Return the [X, Y] coordinate for the center point of the cell that contains the specified text.  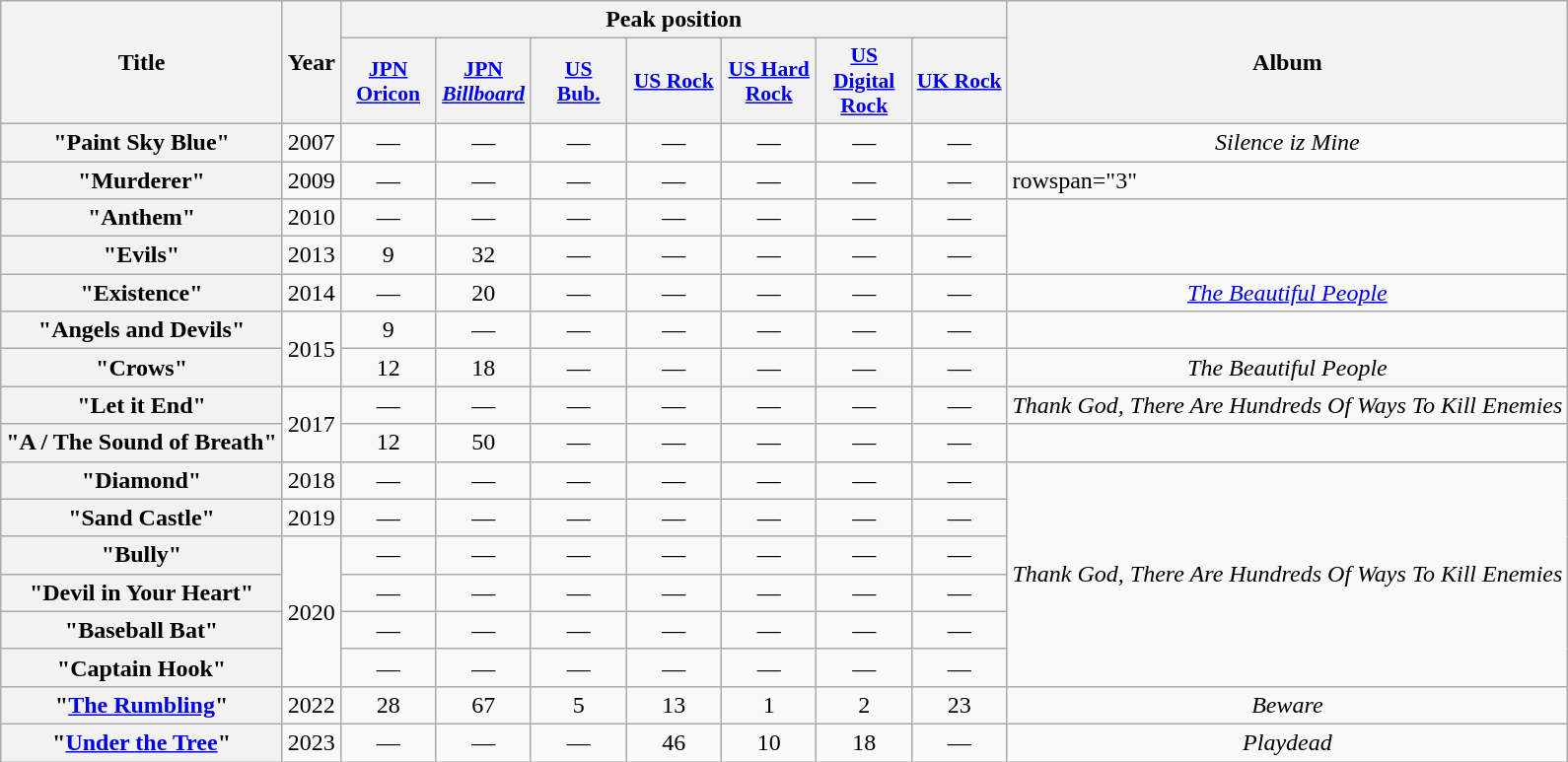
"Captain Hook" [142, 667]
"Existence" [142, 293]
2014 [312, 293]
67 [483, 705]
JPN Oricon [389, 81]
2022 [312, 705]
2019 [312, 518]
10 [769, 742]
2018 [312, 480]
"Under the Tree" [142, 742]
2023 [312, 742]
2015 [312, 349]
Title [142, 63]
2 [864, 705]
"The Rumbling" [142, 705]
Beware [1288, 705]
"Let it End" [142, 405]
"Bully" [142, 555]
2009 [312, 180]
US Rock [675, 81]
"Diamond" [142, 480]
"Anthem" [142, 218]
US Digital Rock [864, 81]
JPNBillboard [483, 81]
2020 [312, 611]
"Paint Sky Blue" [142, 142]
Year [312, 63]
"Devil in Your Heart" [142, 592]
1 [769, 705]
"Crows" [142, 368]
Playdead [1288, 742]
5 [578, 705]
US Hard Rock [769, 81]
"A / The Sound of Breath" [142, 443]
Silence iz Mine [1288, 142]
46 [675, 742]
Peak position [674, 20]
rowspan="3" [1288, 180]
28 [389, 705]
"Murderer" [142, 180]
USBub. [578, 81]
Album [1288, 63]
UK Rock [959, 81]
50 [483, 443]
"Sand Castle" [142, 518]
2010 [312, 218]
13 [675, 705]
2017 [312, 424]
32 [483, 255]
20 [483, 293]
"Baseball Bat" [142, 630]
"Evils" [142, 255]
2007 [312, 142]
2013 [312, 255]
23 [959, 705]
"Angels and Devils" [142, 330]
